Capture the cell that displays the provided text and extract its (X, Y) central coordinate. 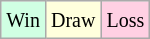
Draw (72, 20)
Win (24, 20)
Loss (126, 20)
